Determine the [x, y] coordinate at the center of the cell enclosing the given text.  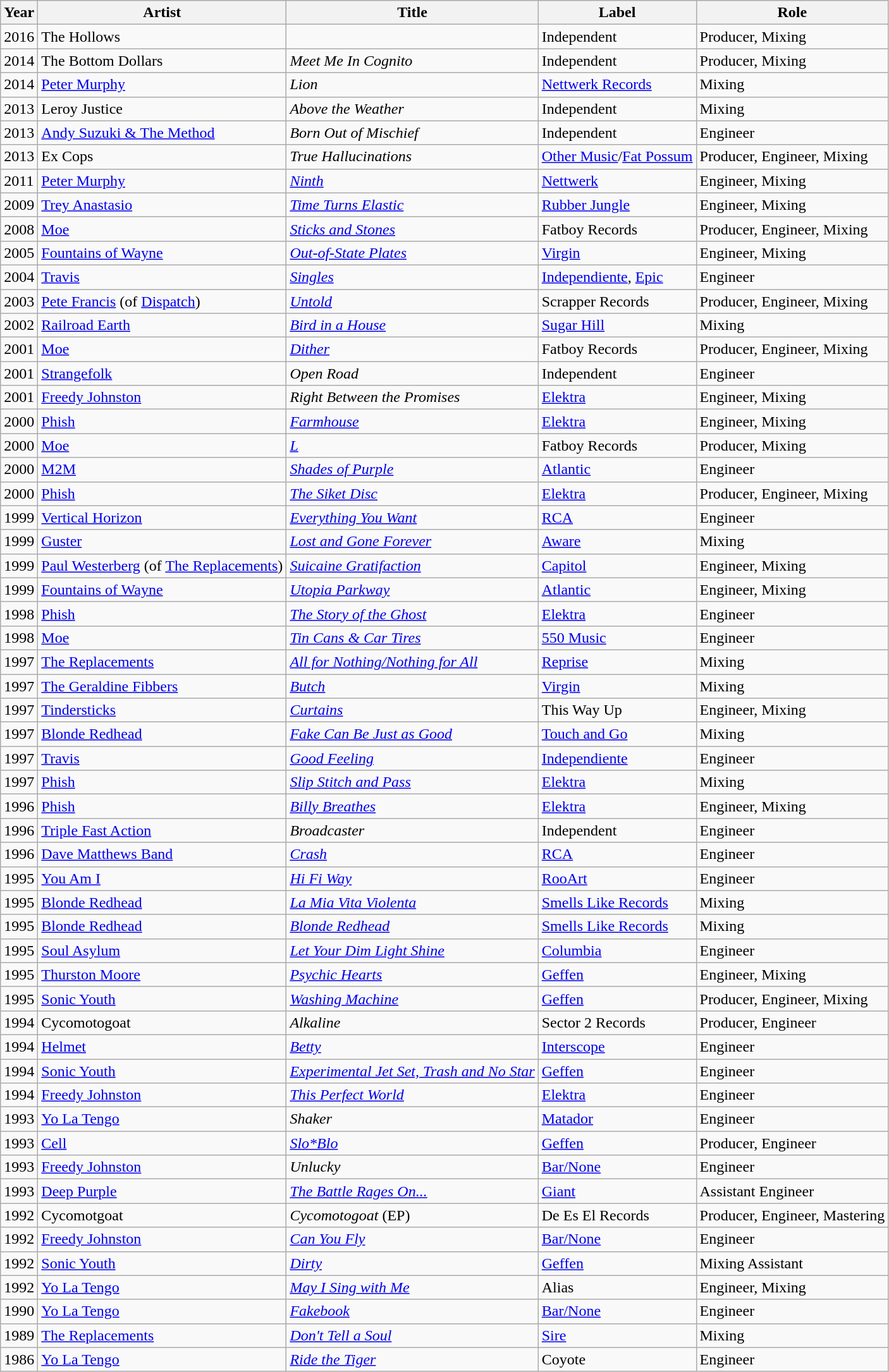
1986 [19, 1359]
Billy Breathes [412, 806]
All for Nothing/Nothing for All [412, 662]
The Story of the Ghost [412, 614]
Don't Tell a Soul [412, 1335]
Ex Cops [162, 157]
Sticks and Stones [412, 229]
Slo*Blo [412, 1143]
Label [617, 13]
The Geraldine Fibbers [162, 686]
Alias [617, 1287]
Sugar Hill [617, 325]
1989 [19, 1335]
La Mia Vita Violenta [412, 902]
2002 [19, 325]
Psychic Hearts [412, 974]
Nettwerk Records [617, 85]
Strangefolk [162, 373]
Columbia [617, 950]
The Battle Rages On... [412, 1191]
2016 [19, 37]
Untold [412, 301]
Sector 2 Records [617, 1023]
Other Music/Fat Possum [617, 157]
Farmhouse [412, 422]
De Es El Records [617, 1215]
Vertical Horizon [162, 518]
Capitol [617, 566]
Slip Stitch and Pass [412, 782]
Above the Weather [412, 109]
Shades of Purple [412, 470]
RooArt [617, 878]
May I Sing with Me [412, 1287]
Cycomotogoat (EP) [412, 1215]
Independiente, Epic [617, 277]
Producer, Engineer, Mastering [792, 1215]
Assistant Engineer [792, 1191]
Utopia Parkway [412, 590]
2011 [19, 181]
Cell [162, 1143]
This Way Up [617, 710]
Singles [412, 277]
Interscope [617, 1047]
Railroad Earth [162, 325]
2004 [19, 277]
Shaker [412, 1119]
Role [792, 13]
Touch and Go [617, 734]
Tin Cans & Car Tires [412, 638]
Coyote [617, 1359]
2009 [19, 205]
Meet Me In Cognito [412, 61]
Aware [617, 542]
Independiente [617, 758]
Deep Purple [162, 1191]
Right Between the Promises [412, 398]
Andy Suzuki & The Method [162, 133]
Cycomotgoat [162, 1215]
L [412, 446]
550 Music [617, 638]
Bird in a House [412, 325]
Nettwerk [617, 181]
Rubber Jungle [617, 205]
Guster [162, 542]
The Bottom Dollars [162, 61]
The Hollows [162, 37]
Good Feeling [412, 758]
Born Out of Mischief [412, 133]
The Siket Disc [412, 494]
Alkaline [412, 1023]
Paul Westerberg (of The Replacements) [162, 566]
Lion [412, 85]
Lost and Gone Forever [412, 542]
Triple Fast Action [162, 830]
Time Turns Elastic [412, 205]
Open Road [412, 373]
2003 [19, 301]
Let Your Dim Light Shine [412, 950]
2005 [19, 253]
Fakebook [412, 1311]
Broadcaster [412, 830]
Dirty [412, 1263]
You Am I [162, 878]
Helmet [162, 1047]
Curtains [412, 710]
Artist [162, 13]
Pete Francis (of Dispatch) [162, 301]
Ride the Tiger [412, 1359]
Suicaine Gratifaction [412, 566]
Unlucky [412, 1167]
Tindersticks [162, 710]
This Perfect World [412, 1095]
Soul Asylum [162, 950]
Washing Machine [412, 999]
Dave Matthews Band [162, 854]
Everything You Want [412, 518]
Sire [617, 1335]
Leroy Justice [162, 109]
M2M [162, 470]
Fake Can Be Just as Good [412, 734]
Out-of-State Plates [412, 253]
Thurston Moore [162, 974]
Matador [617, 1119]
Dither [412, 349]
True Hallucinations [412, 157]
Year [19, 13]
Title [412, 13]
1990 [19, 1311]
Butch [412, 686]
Betty [412, 1047]
Hi Fi Way [412, 878]
2008 [19, 229]
Giant [617, 1191]
Mixing Assistant [792, 1263]
Ninth [412, 181]
Trey Anastasio [162, 205]
Experimental Jet Set, Trash and No Star [412, 1071]
Scrapper Records [617, 301]
Can You Fly [412, 1239]
Reprise [617, 662]
Cycomotogoat [162, 1023]
Crash [412, 854]
